Scan for the cell matching the given text and deliver its (x, y) coordinate at center. 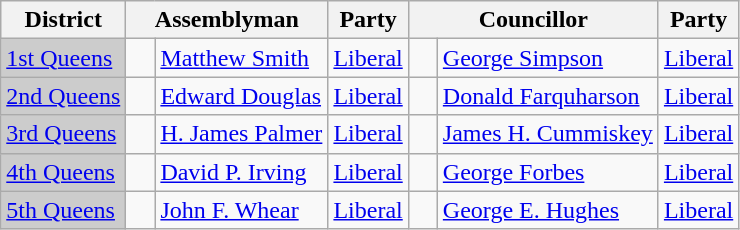
5th Queens (64, 210)
James H. Cummiskey (548, 134)
Donald Farquharson (548, 96)
Edward Douglas (242, 96)
2nd Queens (64, 96)
H. James Palmer (242, 134)
4th Queens (64, 172)
George Forbes (548, 172)
District (64, 20)
John F. Whear (242, 210)
Matthew Smith (242, 58)
Councillor (533, 20)
George E. Hughes (548, 210)
1st Queens (64, 58)
Assemblyman (227, 20)
David P. Irving (242, 172)
3rd Queens (64, 134)
George Simpson (548, 58)
